Detect which cell encompasses the target text, then output its (X, Y) center coordinate. 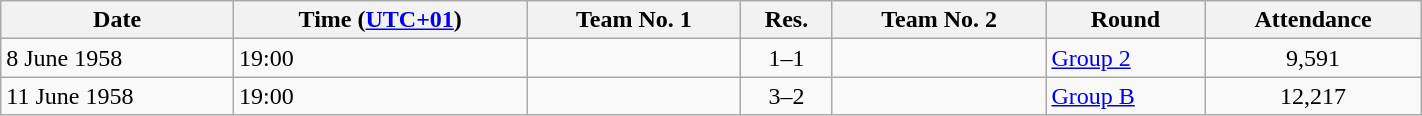
Res. (787, 20)
Round (1126, 20)
8 June 1958 (118, 58)
Date (118, 20)
Team No. 1 (634, 20)
Attendance (1313, 20)
12,217 (1313, 96)
Group B (1126, 96)
11 June 1958 (118, 96)
1–1 (787, 58)
9,591 (1313, 58)
Team No. 2 (939, 20)
Group 2 (1126, 58)
3–2 (787, 96)
Time (UTC+01) (380, 20)
